For the text-containing cell, return its midpoint in [X, Y] coordinate format. 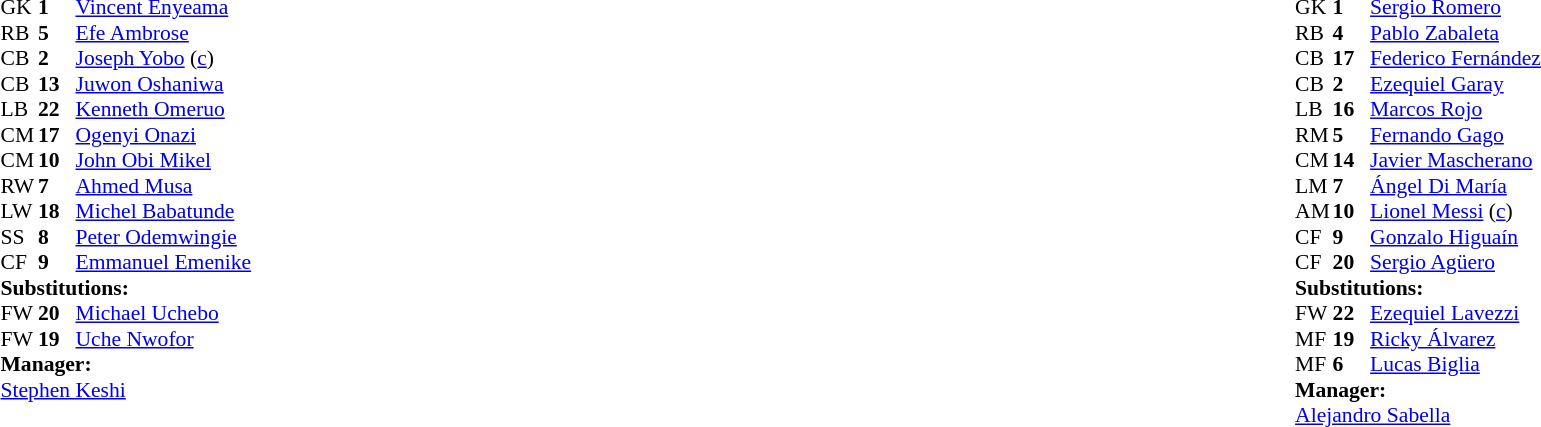
Gonzalo Higuaín [1456, 237]
Lucas Biglia [1456, 365]
Peter Odemwingie [164, 237]
Ogenyi Onazi [164, 135]
Lionel Messi (c) [1456, 211]
Pablo Zabaleta [1456, 33]
John Obi Mikel [164, 161]
Michel Babatunde [164, 211]
RM [1314, 135]
Joseph Yobo (c) [164, 59]
16 [1352, 109]
18 [57, 211]
LM [1314, 186]
14 [1352, 161]
Kenneth Omeruo [164, 109]
4 [1352, 33]
Ezequiel Lavezzi [1456, 313]
6 [1352, 365]
Michael Uchebo [164, 313]
Juwon Oshaniwa [164, 84]
Javier Mascherano [1456, 161]
Marcos Rojo [1456, 109]
Sergio Agüero [1456, 263]
13 [57, 84]
LW [19, 211]
Fernando Gago [1456, 135]
Efe Ambrose [164, 33]
Uche Nwofor [164, 339]
Ezequiel Garay [1456, 84]
Ricky Álvarez [1456, 339]
Stephen Keshi [126, 390]
Ángel Di María [1456, 186]
Federico Fernández [1456, 59]
Emmanuel Emenike [164, 263]
Ahmed Musa [164, 186]
8 [57, 237]
RW [19, 186]
SS [19, 237]
AM [1314, 211]
